Search for the cell housing the specified text and yield its (X, Y) center coordinate. 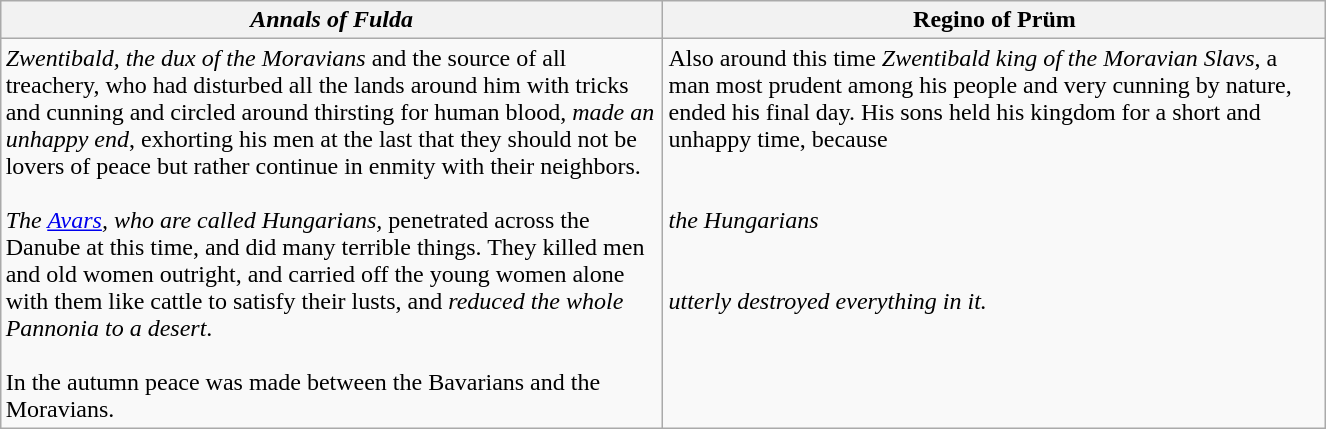
Annals of Fulda (332, 20)
Regino of Prüm (994, 20)
